Output the (x, y) coordinate of the center of the cell containing the given text.  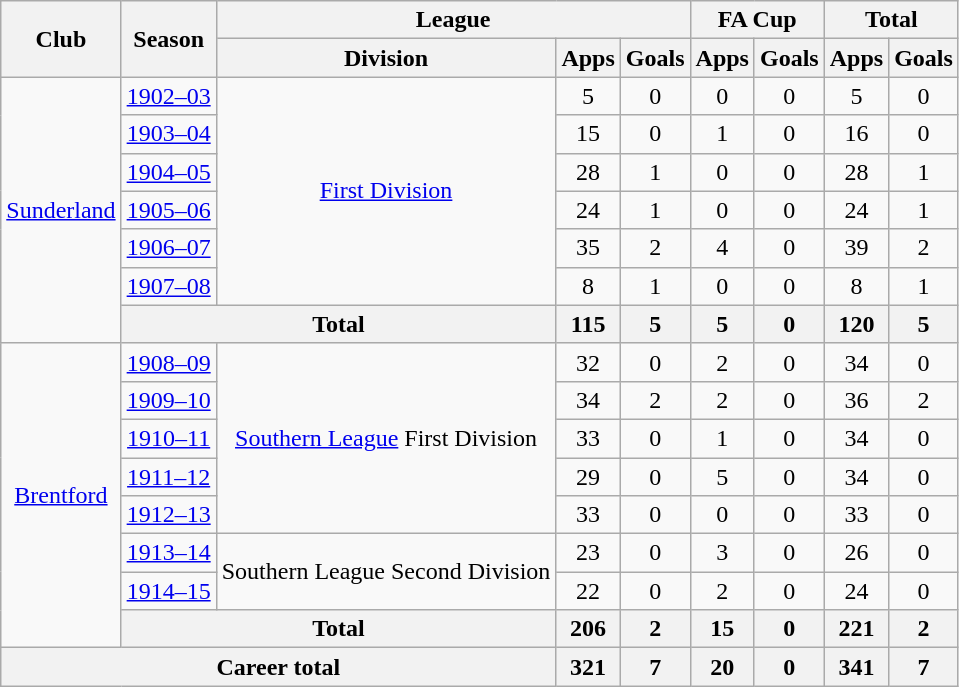
1907–08 (168, 286)
Season (168, 39)
FA Cup (757, 20)
1908–09 (168, 362)
League (453, 20)
1903–04 (168, 134)
22 (588, 591)
32 (588, 362)
3 (722, 553)
120 (856, 324)
221 (856, 629)
Sunderland (61, 210)
4 (722, 248)
1905–06 (168, 210)
206 (588, 629)
Brentford (61, 495)
36 (856, 400)
1910–11 (168, 438)
39 (856, 248)
1913–14 (168, 553)
26 (856, 553)
1906–07 (168, 248)
1914–15 (168, 591)
35 (588, 248)
1904–05 (168, 172)
16 (856, 134)
341 (856, 667)
Division (386, 58)
1909–10 (168, 400)
Southern League Second Division (386, 572)
Southern League First Division (386, 438)
1912–13 (168, 515)
First Division (386, 191)
Career total (278, 667)
23 (588, 553)
1911–12 (168, 477)
115 (588, 324)
Club (61, 39)
20 (722, 667)
321 (588, 667)
1902–03 (168, 96)
29 (588, 477)
